Search for the cell housing the specified text and yield its [X, Y] center coordinate. 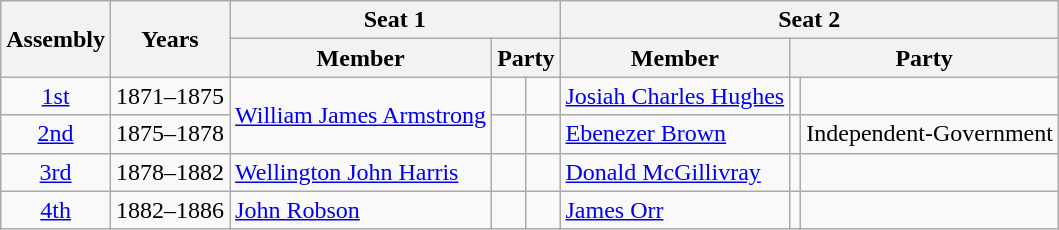
1st [56, 96]
1878–1882 [170, 172]
Seat 1 [395, 20]
3rd [56, 172]
1882–1886 [170, 210]
Josiah Charles Hughes [675, 96]
Ebenezer Brown [675, 134]
2nd [56, 134]
John Robson [361, 210]
1871–1875 [170, 96]
Years [170, 39]
Donald McGillivray [675, 172]
Independent-Government [930, 134]
William James Armstrong [361, 115]
Wellington John Harris [361, 172]
1875–1878 [170, 134]
James Orr [675, 210]
Seat 2 [809, 20]
4th [56, 210]
Assembly [56, 39]
